Detect which cell encompasses the target text, then output its [X, Y] center coordinate. 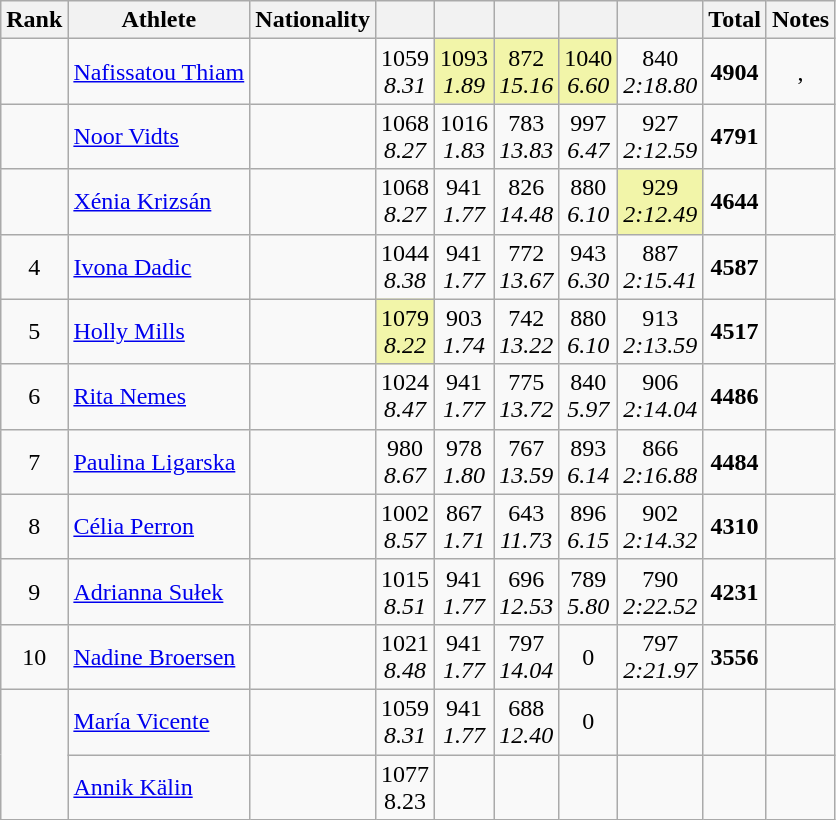
9132:13.59 [660, 332]
4791 [735, 136]
10406.60 [588, 72]
10931.89 [464, 72]
68812.40 [526, 722]
10161.83 [464, 136]
Paulina Ligarska [159, 462]
4517 [735, 332]
4486 [735, 396]
5 [34, 332]
, [800, 72]
Xénia Krizsán [159, 202]
8671.71 [464, 526]
10218.48 [406, 656]
4587 [735, 266]
76713.59 [526, 462]
82614.48 [526, 202]
Ivona Dadic [159, 266]
4644 [735, 202]
78313.83 [526, 136]
77213.67 [526, 266]
8402:18.80 [660, 72]
77513.72 [526, 396]
64311.73 [526, 526]
Athlete [159, 20]
4904 [735, 72]
María Vicente [159, 722]
10248.47 [406, 396]
3556 [735, 656]
69612.53 [526, 592]
9 [34, 592]
10 [34, 656]
79714.04 [526, 656]
Holly Mills [159, 332]
8405.97 [588, 396]
10798.22 [406, 332]
Noor Vidts [159, 136]
6 [34, 396]
9292:12.49 [660, 202]
4310 [735, 526]
7 [34, 462]
87215.16 [526, 72]
Nationality [313, 20]
9062:14.04 [660, 396]
8936.14 [588, 462]
9808.67 [406, 462]
9022:14.32 [660, 526]
Rita Nemes [159, 396]
4231 [735, 592]
Notes [800, 20]
Nafissatou Thiam [159, 72]
9272:12.59 [660, 136]
7902:22.52 [660, 592]
4484 [735, 462]
8 [34, 526]
74213.22 [526, 332]
Total [735, 20]
8662:16.88 [660, 462]
8966.15 [588, 526]
Nadine Broersen [159, 656]
10448.38 [406, 266]
10158.51 [406, 592]
4 [34, 266]
7972:21.97 [660, 656]
Rank [34, 20]
8872:15.41 [660, 266]
9031.74 [464, 332]
10778.23 [406, 786]
7895.80 [588, 592]
9781.80 [464, 462]
Annik Kälin [159, 786]
9976.47 [588, 136]
Adrianna Sułek [159, 592]
10028.57 [406, 526]
Célia Perron [159, 526]
9436.30 [588, 266]
